Scan for the cell matching the given text and deliver its [X, Y] coordinate at center. 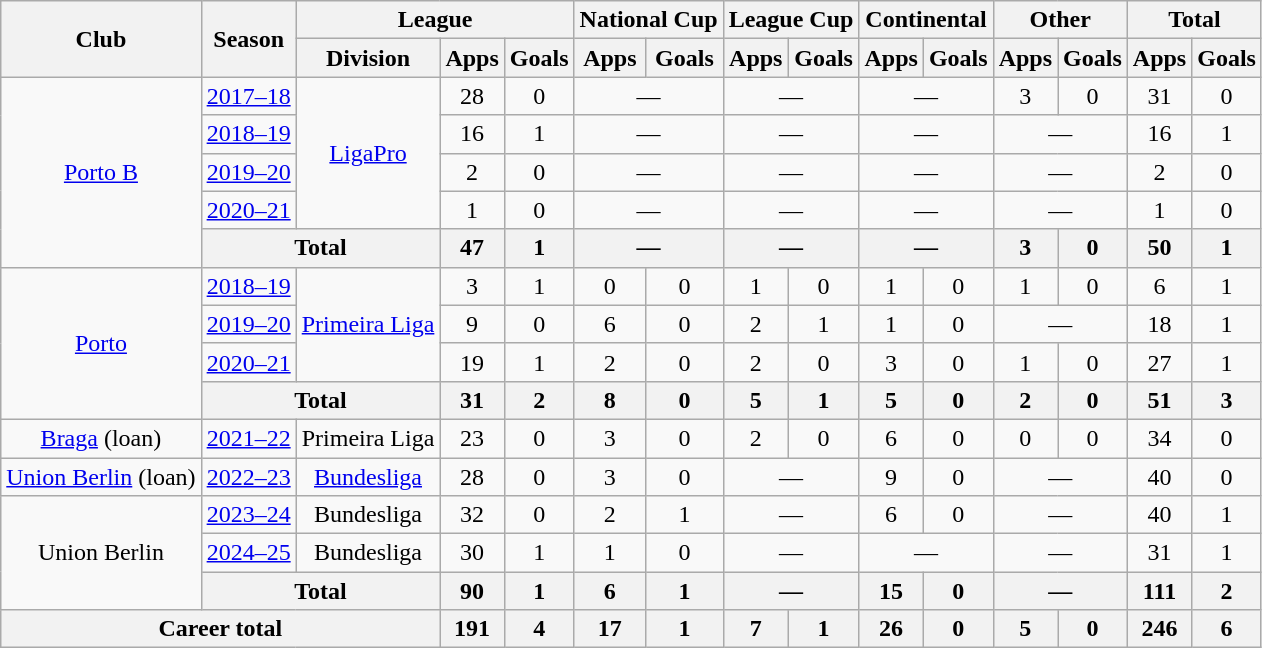
26 [891, 629]
Division [368, 58]
League Cup [791, 20]
Union Berlin [101, 553]
Union Berlin (loan) [101, 477]
2021–22 [248, 438]
34 [1159, 438]
111 [1159, 591]
League [435, 20]
7 [756, 629]
Club [101, 39]
2023–24 [248, 515]
Continental [926, 20]
27 [1159, 362]
32 [472, 515]
30 [472, 553]
15 [891, 591]
246 [1159, 629]
2024–25 [248, 553]
Career total [220, 629]
4 [539, 629]
51 [1159, 400]
8 [610, 400]
50 [1159, 248]
90 [472, 591]
Other [1060, 20]
Braga (loan) [101, 438]
Porto [101, 343]
47 [472, 248]
18 [1159, 324]
17 [610, 629]
LigaPro [368, 153]
191 [472, 629]
National Cup [648, 20]
2022–23 [248, 477]
2017–18 [248, 96]
Season [248, 39]
Porto B [101, 172]
23 [472, 438]
19 [472, 362]
